Return the [X, Y] coordinate for the center point of the cell that contains the specified text.  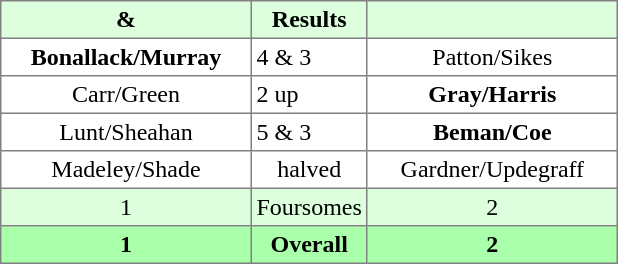
Madeley/Shade [126, 170]
Beman/Coe [492, 132]
Lunt/Sheahan [126, 132]
& [126, 20]
Results [309, 20]
Gray/Harris [492, 95]
4 & 3 [309, 57]
Foursomes [309, 207]
2 up [309, 95]
Overall [309, 245]
Carr/Green [126, 95]
Gardner/Updegraff [492, 170]
Bonallack/Murray [126, 57]
Patton/Sikes [492, 57]
5 & 3 [309, 132]
halved [309, 170]
